Return [x, y] of the center of cell containing provided text 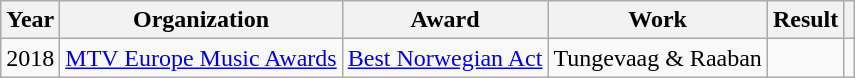
Best Norwegian Act [445, 58]
Organization [201, 20]
Tungevaag & Raaban [658, 58]
Result [805, 20]
Year [30, 20]
MTV Europe Music Awards [201, 58]
Work [658, 20]
2018 [30, 58]
Award [445, 20]
